Find where the given text appears and provide that cell's center as (x, y) coordinate. 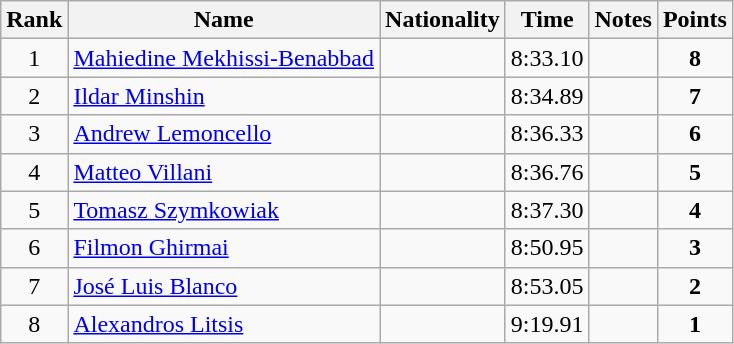
Nationality (443, 20)
8:37.30 (547, 210)
8:53.05 (547, 286)
Alexandros Litsis (224, 324)
Points (694, 20)
Andrew Lemoncello (224, 134)
Tomasz Szymkowiak (224, 210)
Notes (623, 20)
Ildar Minshin (224, 96)
8:34.89 (547, 96)
Mahiedine Mekhissi-Benabbad (224, 58)
José Luis Blanco (224, 286)
8:36.33 (547, 134)
Name (224, 20)
Time (547, 20)
8:36.76 (547, 172)
Matteo Villani (224, 172)
9:19.91 (547, 324)
8:33.10 (547, 58)
Rank (34, 20)
8:50.95 (547, 248)
Filmon Ghirmai (224, 248)
